Return the [X, Y] coordinate for the center point of the cell that contains the specified text.  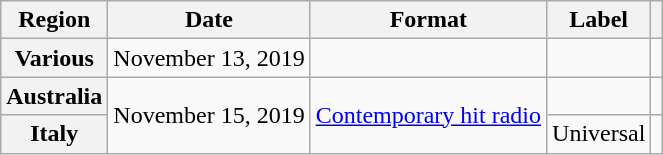
Label [599, 20]
Date [209, 20]
Format [428, 20]
November 15, 2019 [209, 115]
Region [54, 20]
November 13, 2019 [209, 58]
Contemporary hit radio [428, 115]
Universal [599, 134]
Australia [54, 96]
Various [54, 58]
Italy [54, 134]
